Locate the cell with the specified text and output its [x, y] center coordinate. 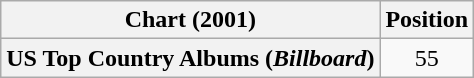
Chart (2001) [190, 20]
Position [427, 20]
55 [427, 58]
US Top Country Albums (Billboard) [190, 58]
